Locate the cell with the specified text and output its [x, y] center coordinate. 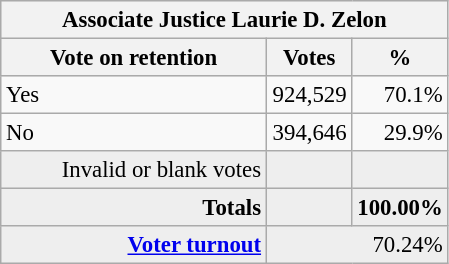
Yes [134, 95]
Votes [309, 58]
70.24% [357, 245]
100.00% [400, 208]
29.9% [400, 133]
Associate Justice Laurie D. Zelon [224, 20]
Vote on retention [134, 58]
70.1% [400, 95]
924,529 [309, 95]
No [134, 133]
% [400, 58]
Invalid or blank votes [134, 170]
394,646 [309, 133]
Voter turnout [134, 245]
Totals [134, 208]
